Scan for the cell matching the given text and deliver its (X, Y) coordinate at center. 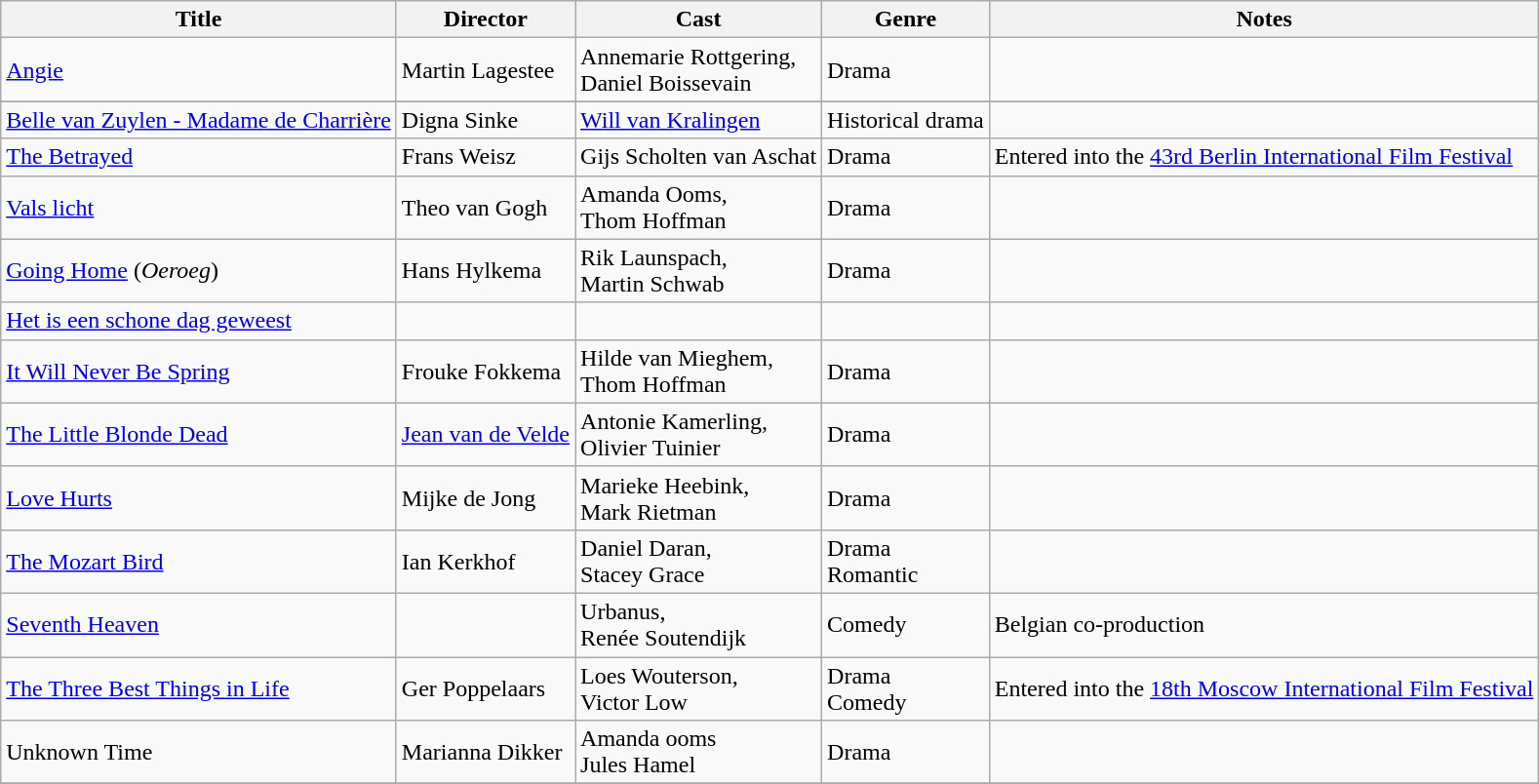
Marieke Heebink,Mark Rietman (698, 497)
Vals licht (199, 207)
The Three Best Things in Life (199, 688)
Will van Kralingen (698, 120)
Martin Lagestee (486, 70)
Rik Launspach,Martin Schwab (698, 271)
It Will Never Be Spring (199, 371)
Urbanus,Renée Soutendijk (698, 624)
Genre (906, 20)
Ger Poppelaars (486, 688)
Love Hurts (199, 497)
Theo van Gogh (486, 207)
Entered into the 18th Moscow International Film Festival (1264, 688)
Angie (199, 70)
Going Home (Oeroeg) (199, 271)
DramaComedy (906, 688)
Historical drama (906, 120)
Jean van de Velde (486, 435)
Seventh Heaven (199, 624)
The Betrayed (199, 157)
DramaRomantic (906, 562)
Cast (698, 20)
Title (199, 20)
Notes (1264, 20)
Frans Weisz (486, 157)
The Little Blonde Dead (199, 435)
Director (486, 20)
Amanda oomsJules Hamel (698, 753)
Unknown Time (199, 753)
Mijke de Jong (486, 497)
Belle van Zuylen - Madame de Charrière (199, 120)
Digna Sinke (486, 120)
Daniel Daran,Stacey Grace (698, 562)
The Mozart Bird (199, 562)
Ian Kerkhof (486, 562)
Gijs Scholten van Aschat (698, 157)
Frouke Fokkema (486, 371)
Entered into the 43rd Berlin International Film Festival (1264, 157)
Hilde van Mieghem,Thom Hoffman (698, 371)
Amanda Ooms,Thom Hoffman (698, 207)
Marianna Dikker (486, 753)
Hans Hylkema (486, 271)
Het is een schone dag geweest (199, 321)
Loes Wouterson,Victor Low (698, 688)
Belgian co-production (1264, 624)
Comedy (906, 624)
Antonie Kamerling,Olivier Tuinier (698, 435)
Annemarie Rottgering,Daniel Boissevain (698, 70)
